Pinpoint the cell where the given text exists, returning its (X, Y) midpoint coordinate. 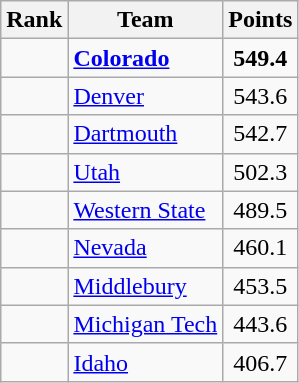
489.5 (260, 210)
Middlebury (146, 286)
549.4 (260, 58)
443.6 (260, 324)
Denver (146, 96)
453.5 (260, 286)
Western State (146, 210)
543.6 (260, 96)
406.7 (260, 362)
Colorado (146, 58)
502.3 (260, 172)
Rank (34, 20)
Dartmouth (146, 134)
460.1 (260, 248)
Team (146, 20)
Points (260, 20)
Utah (146, 172)
542.7 (260, 134)
Nevada (146, 248)
Idaho (146, 362)
Michigan Tech (146, 324)
